Return the (X, Y) coordinate for the center point of the cell that contains the specified text.  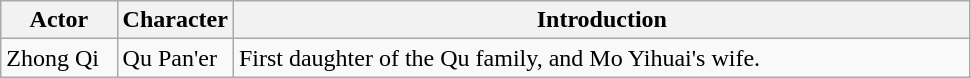
Zhong Qi (59, 58)
Introduction (602, 20)
Actor (59, 20)
First daughter of the Qu family, and Mo Yihuai's wife. (602, 58)
Qu Pan'er (175, 58)
Character (175, 20)
